Capture the cell that displays the provided text and extract its (x, y) central coordinate. 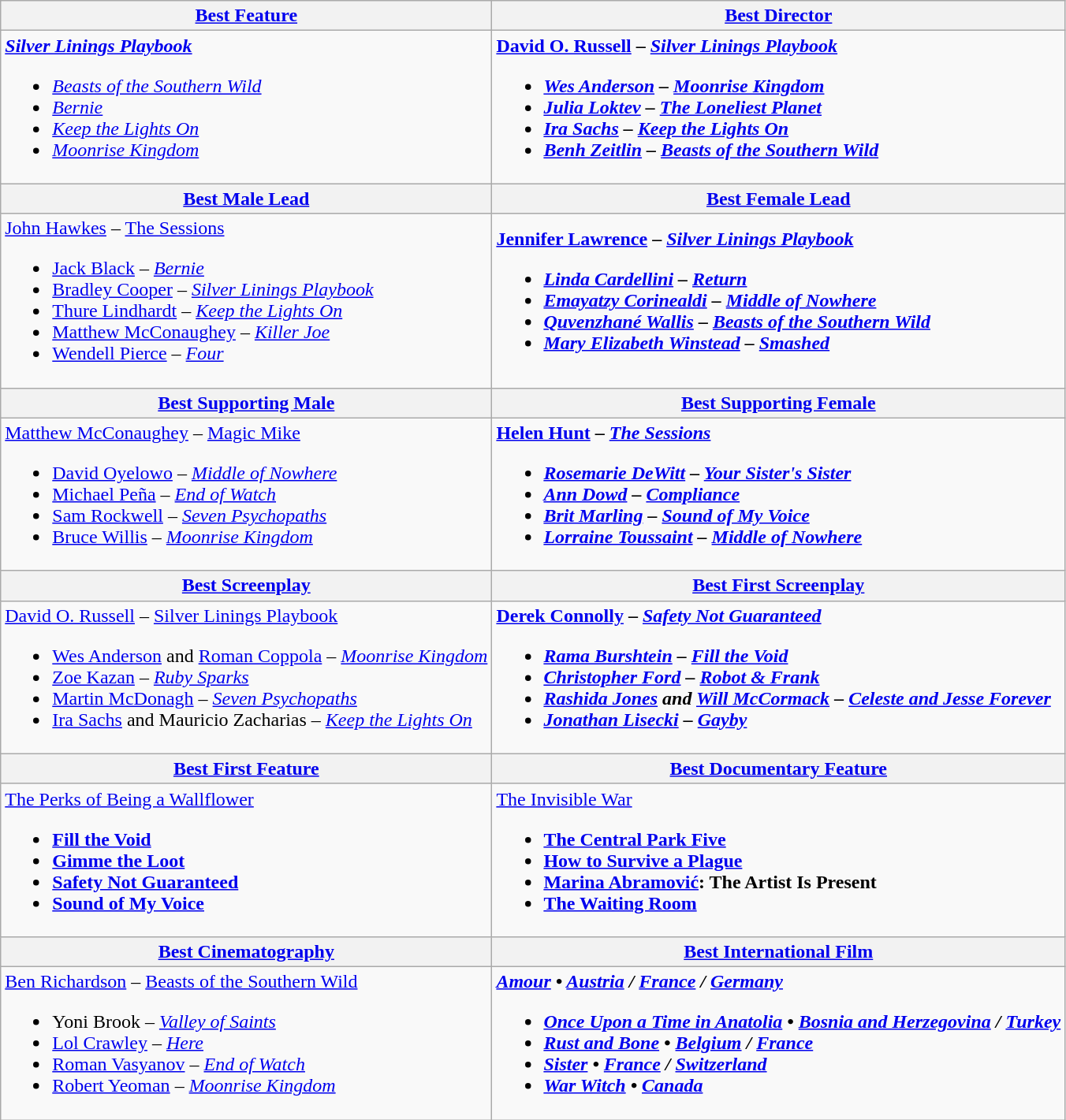
Silver Linings PlaybookBeasts of the Southern WildBernieKeep the Lights OnMoonrise Kingdom (246, 107)
Best Cinematography (246, 951)
Best Male Lead (246, 199)
Best Feature (246, 16)
Best International Film (779, 951)
Best Supporting Male (246, 403)
Best Documentary Feature (779, 768)
Best Female Lead (779, 199)
Best First Screenplay (779, 586)
The Perks of Being a WallflowerFill the VoidGimme the LootSafety Not GuaranteedSound of My Voice (246, 860)
The Invisible WarThe Central Park FiveHow to Survive a PlagueMarina Abramović: The Artist Is PresentThe Waiting Room (779, 860)
Best First Feature (246, 768)
Best Screenplay (246, 586)
Best Supporting Female (779, 403)
Best Director (779, 16)
